Find where the given text appears and provide that cell's center as (x, y) coordinate. 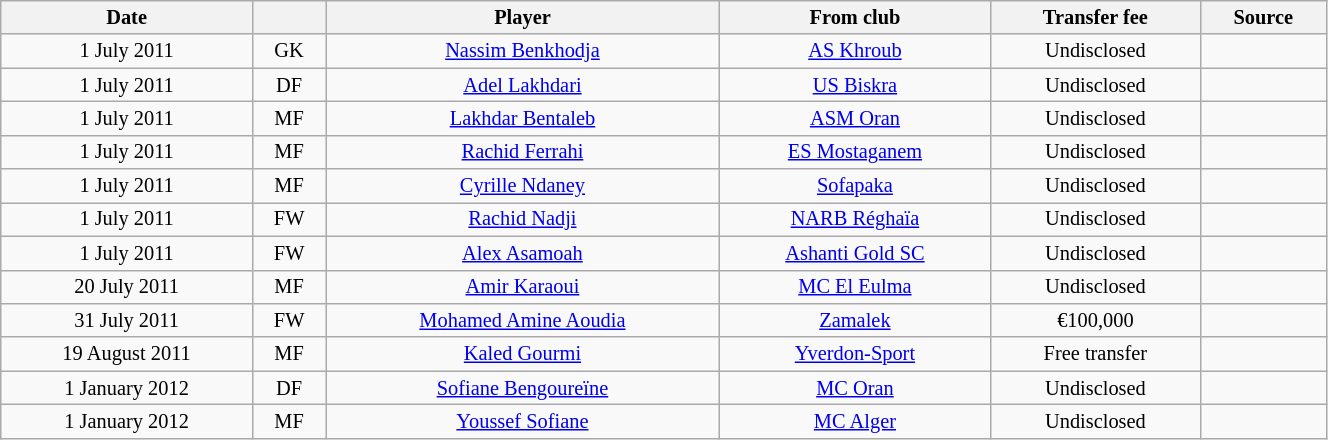
Kaled Gourmi (522, 354)
Adel Lakhdari (522, 85)
Alex Asamoah (522, 253)
Transfer fee (1096, 17)
GK (288, 51)
Free transfer (1096, 354)
31 July 2011 (127, 320)
Mohamed Amine Aoudia (522, 320)
ASM Oran (855, 118)
AS Khroub (855, 51)
Date (127, 17)
NARB Réghaïa (855, 219)
Rachid Ferrahi (522, 152)
Sofapaka (855, 186)
Lakhdar Bentaleb (522, 118)
Source (1263, 17)
Nassim Benkhodja (522, 51)
Rachid Nadji (522, 219)
19 August 2011 (127, 354)
Yverdon-Sport (855, 354)
ES Mostaganem (855, 152)
MC Oran (855, 388)
Ashanti Gold SC (855, 253)
Sofiane Bengoureïne (522, 388)
US Biskra (855, 85)
From club (855, 17)
Cyrille Ndaney (522, 186)
MC El Eulma (855, 287)
Youssef Sofiane (522, 421)
Amir Karaoui (522, 287)
€100,000 (1096, 320)
Player (522, 17)
Zamalek (855, 320)
MC Alger (855, 421)
20 July 2011 (127, 287)
